Capture the cell that displays the provided text and extract its [X, Y] central coordinate. 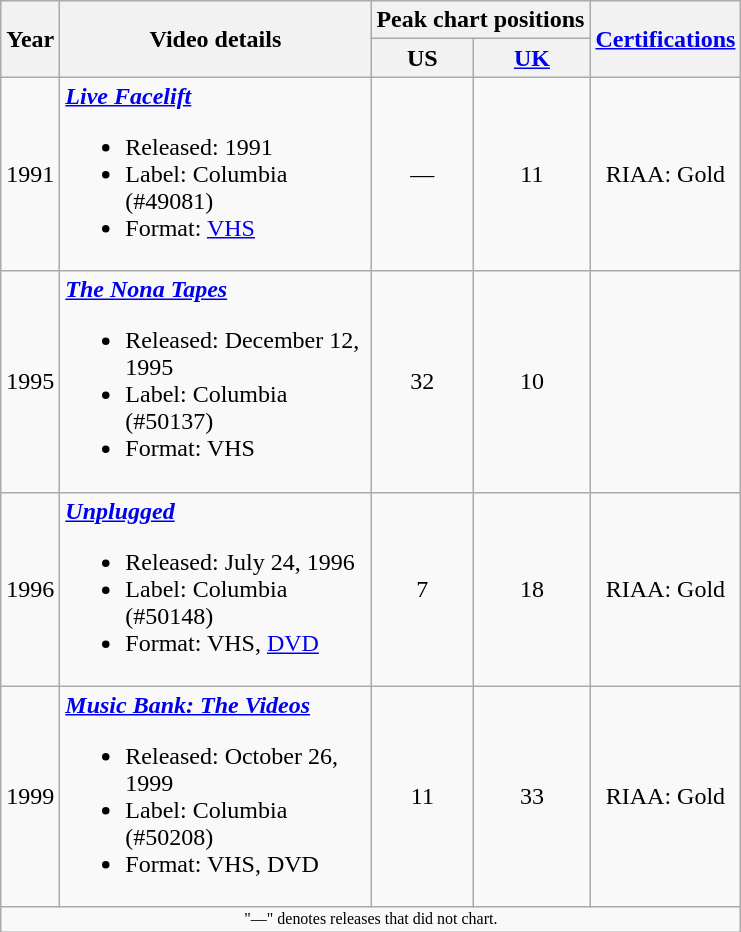
1995 [30, 382]
— [422, 174]
The Nona TapesReleased: December 12, 1995Label: Columbia (#50137)Format: VHS [216, 382]
Certifications [666, 39]
Peak chart positions [480, 20]
7 [422, 589]
1991 [30, 174]
18 [532, 589]
1996 [30, 589]
UnpluggedReleased: July 24, 1996Label: Columbia (#50148)Format: VHS, DVD [216, 589]
10 [532, 382]
UK [532, 58]
"—" denotes releases that did not chart. [371, 919]
US [422, 58]
Music Bank: The VideosReleased: October 26, 1999Label: Columbia (#50208)Format: VHS, DVD [216, 796]
33 [532, 796]
Year [30, 39]
Live FaceliftReleased: 1991Label: Columbia (#49081)Format: VHS [216, 174]
Video details [216, 39]
1999 [30, 796]
32 [422, 382]
